Provide the (X, Y) coordinate of the cell's center where the given text is located.  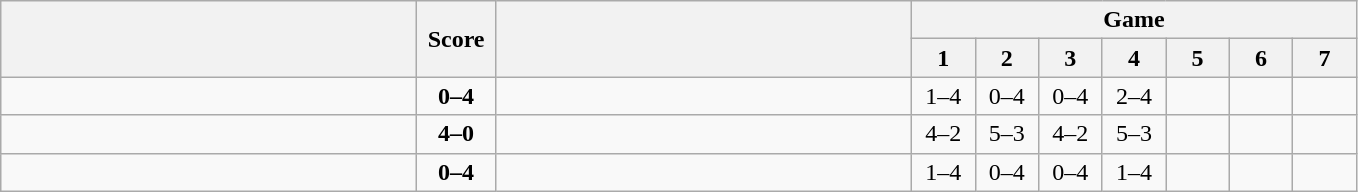
1 (943, 58)
4–0 (456, 134)
4 (1134, 58)
Game (1134, 20)
Score (456, 39)
2–4 (1134, 96)
3 (1071, 58)
2 (1007, 58)
6 (1261, 58)
5 (1198, 58)
7 (1325, 58)
